Provide the (X, Y) coordinate of the cell's center where the given text is located.  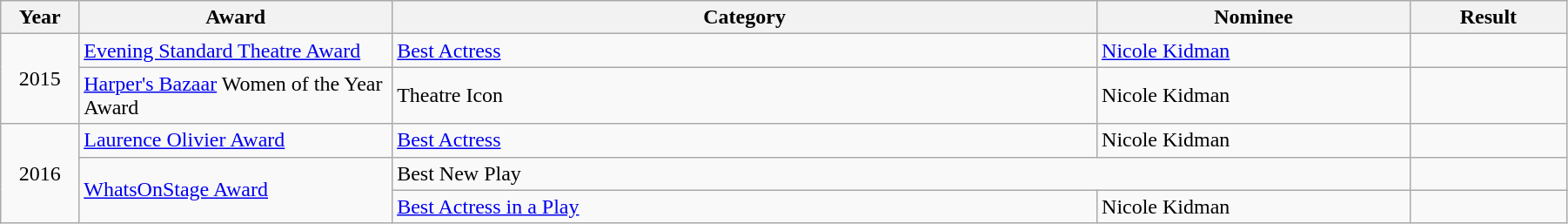
2016 (40, 173)
Laurence Olivier Award (236, 140)
Theatre Icon (745, 96)
Result (1488, 17)
WhatsOnStage Award (236, 190)
2015 (40, 78)
Harper's Bazaar Women of the Year Award (236, 96)
Category (745, 17)
Award (236, 17)
Best New Play (901, 173)
Nominee (1254, 17)
Evening Standard Theatre Award (236, 51)
Year (40, 17)
Best Actress in a Play (745, 207)
